Return [X, Y] of the center of cell containing provided text 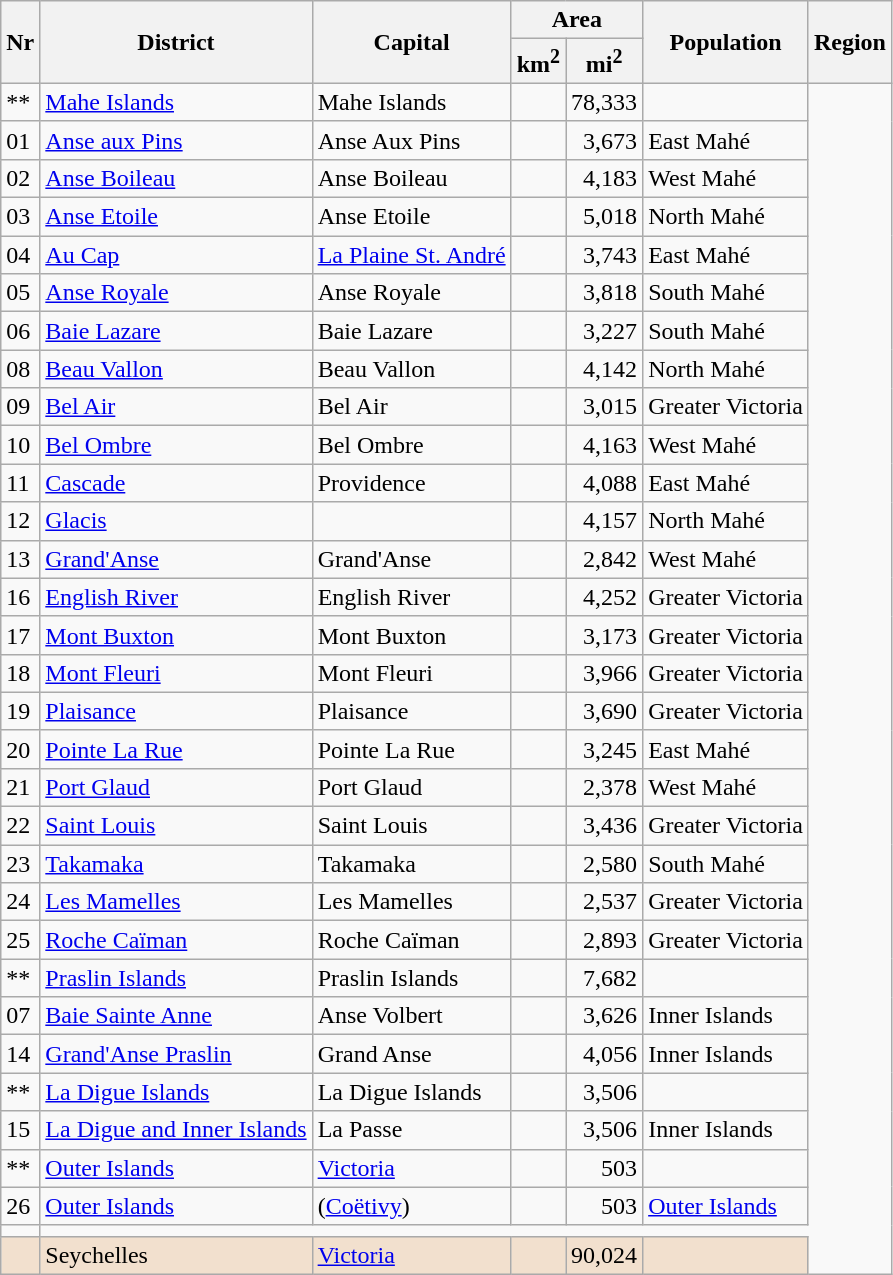
2,537 [604, 902]
07 [20, 1016]
km2 [538, 62]
08 [20, 369]
10 [20, 445]
02 [20, 178]
24 [20, 902]
01 [20, 140]
Region [850, 42]
Nr [20, 42]
04 [20, 255]
La Passe [412, 1130]
23 [20, 864]
2,893 [604, 940]
03 [20, 217]
3,245 [604, 749]
Au Cap [176, 255]
90,024 [604, 1255]
3,743 [604, 255]
13 [20, 559]
4,142 [604, 369]
Anse Volbert [412, 1016]
12 [20, 521]
11 [20, 483]
3,966 [604, 673]
3,436 [604, 826]
(Coëtivy) [412, 1206]
Anse Aux Pins [412, 140]
3,626 [604, 1016]
5,018 [604, 217]
4,183 [604, 178]
Anse aux Pins [176, 140]
09 [20, 407]
4,163 [604, 445]
05 [20, 293]
District [176, 42]
15 [20, 1130]
3,818 [604, 293]
La Digue and Inner Islands [176, 1130]
7,682 [604, 978]
Glacis [176, 521]
3,673 [604, 140]
4,157 [604, 521]
3,015 [604, 407]
mi2 [604, 62]
78,333 [604, 102]
14 [20, 1054]
Area [576, 20]
2,842 [604, 559]
3,227 [604, 331]
Population [726, 42]
06 [20, 331]
Grand'Anse Praslin [176, 1054]
17 [20, 635]
20 [20, 749]
4,252 [604, 597]
2,378 [604, 787]
26 [20, 1206]
Providence [412, 483]
Seychelles [176, 1255]
22 [20, 826]
Grand Anse [412, 1054]
Baie Sainte Anne [176, 1016]
21 [20, 787]
2,580 [604, 864]
La Plaine St. André [412, 255]
Cascade [176, 483]
25 [20, 940]
4,088 [604, 483]
Capital [412, 42]
19 [20, 711]
4,056 [604, 1054]
18 [20, 673]
3,690 [604, 711]
16 [20, 597]
3,173 [604, 635]
